Search for the cell housing the specified text and yield its [X, Y] center coordinate. 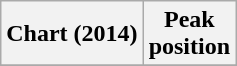
Peakposition [189, 34]
Chart (2014) [72, 34]
